For the text-containing cell, return its midpoint in (x, y) coordinate format. 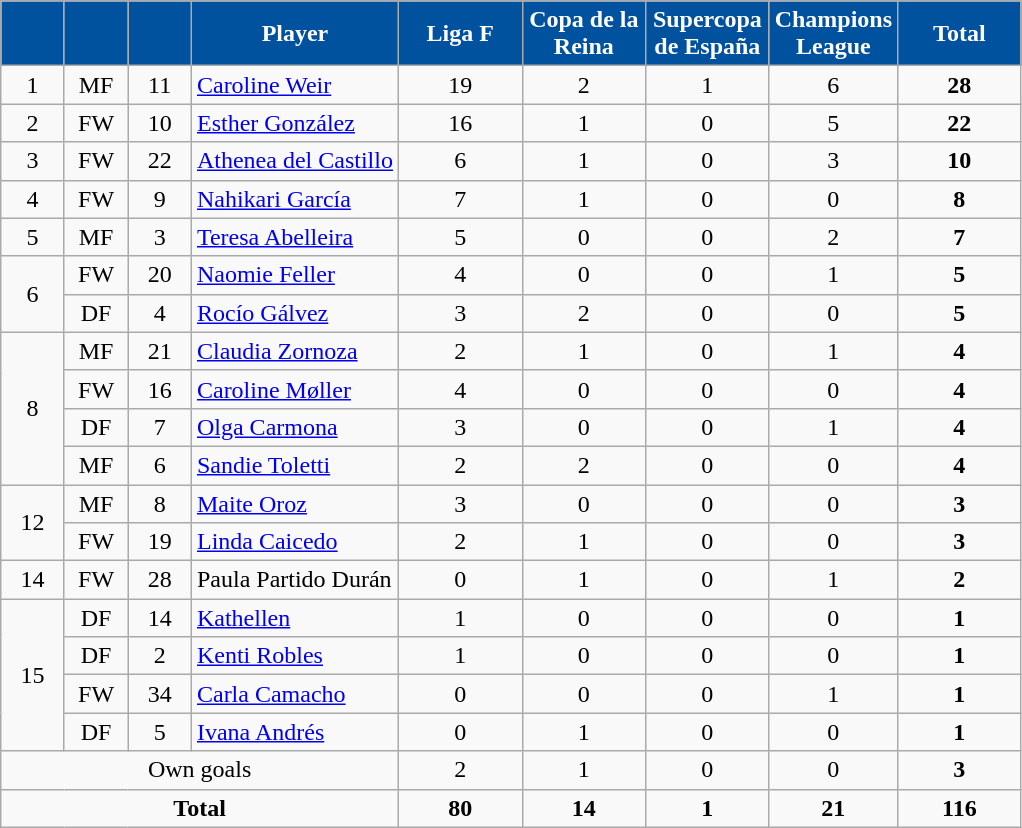
9 (160, 199)
Kenti Robles (294, 656)
Paula Partido Durán (294, 580)
Sandie Toletti (294, 465)
Naomie Feller (294, 275)
15 (33, 675)
Liga F (460, 34)
Nahikari García (294, 199)
Athenea del Castillo (294, 161)
20 (160, 275)
Player (294, 34)
Teresa Abelleira (294, 237)
Maite Oroz (294, 503)
Copa de la Reina (584, 34)
Champions League (833, 34)
Carla Camacho (294, 694)
11 (160, 85)
Ivana Andrés (294, 732)
Esther González (294, 123)
Rocío Gálvez (294, 313)
Supercopa de España (708, 34)
Own goals (200, 770)
Olga Carmona (294, 427)
80 (460, 808)
Linda Caicedo (294, 542)
Caroline Møller (294, 389)
12 (33, 522)
34 (160, 694)
Kathellen (294, 618)
Claudia Zornoza (294, 351)
116 (960, 808)
Caroline Weir (294, 85)
